Find where the given text appears and provide that cell's center as (X, Y) coordinate. 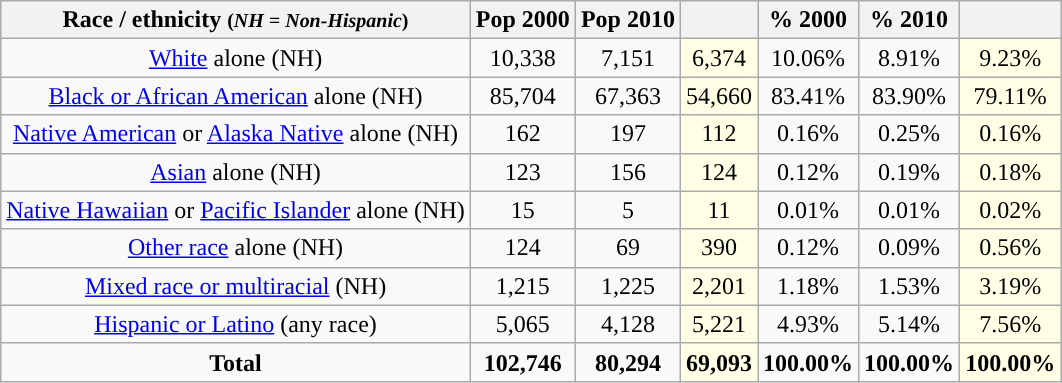
5,065 (522, 324)
85,704 (522, 96)
7,151 (628, 58)
Other race alone (NH) (236, 248)
197 (628, 134)
% 2010 (910, 20)
1.53% (910, 286)
Native American or Alaska Native alone (NH) (236, 134)
Asian alone (NH) (236, 172)
5,221 (718, 324)
10,338 (522, 58)
5.14% (910, 324)
5 (628, 210)
11 (718, 210)
69,093 (718, 362)
390 (718, 248)
Pop 2000 (522, 20)
9.23% (1010, 58)
162 (522, 134)
3.19% (1010, 286)
156 (628, 172)
83.90% (910, 96)
1,215 (522, 286)
0.56% (1010, 248)
102,746 (522, 362)
Total (236, 362)
123 (522, 172)
0.19% (910, 172)
4.93% (808, 324)
Black or African American alone (NH) (236, 96)
0.25% (910, 134)
69 (628, 248)
Race / ethnicity (NH = Non-Hispanic) (236, 20)
7.56% (1010, 324)
White alone (NH) (236, 58)
2,201 (718, 286)
0.09% (910, 248)
1.18% (808, 286)
0.18% (1010, 172)
80,294 (628, 362)
112 (718, 134)
4,128 (628, 324)
6,374 (718, 58)
1,225 (628, 286)
8.91% (910, 58)
0.02% (1010, 210)
Native Hawaiian or Pacific Islander alone (NH) (236, 210)
Mixed race or multiracial (NH) (236, 286)
10.06% (808, 58)
Hispanic or Latino (any race) (236, 324)
15 (522, 210)
Pop 2010 (628, 20)
79.11% (1010, 96)
83.41% (808, 96)
% 2000 (808, 20)
54,660 (718, 96)
67,363 (628, 96)
